Pinpoint the cell where the given text exists, returning its [x, y] midpoint coordinate. 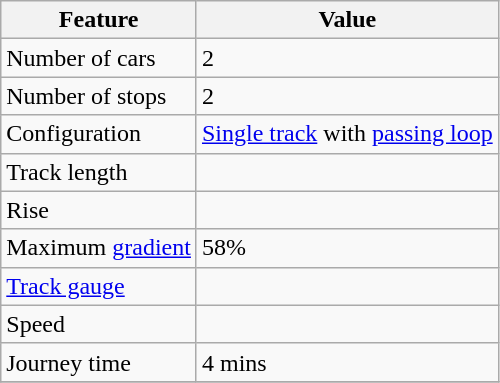
Value [347, 20]
Journey time [99, 362]
Rise [99, 210]
Track gauge [99, 286]
Maximum gradient [99, 248]
Track length [99, 172]
4 mins [347, 362]
Feature [99, 20]
Number of stops [99, 96]
Speed [99, 324]
58% [347, 248]
Configuration [99, 134]
Single track with passing loop [347, 134]
Number of cars [99, 58]
